Detect which cell encompasses the target text, then output its [x, y] center coordinate. 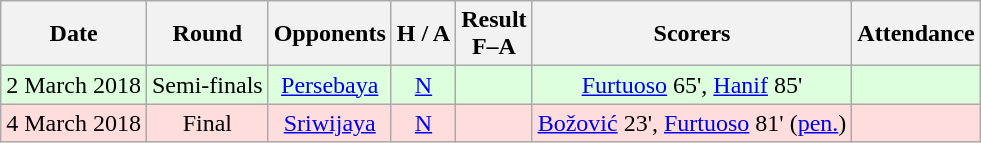
ResultF–A [494, 34]
Final [207, 123]
Božović 23', Furtuoso 81' (pen.) [692, 123]
Date [74, 34]
Semi-finals [207, 85]
Sriwijaya [330, 123]
H / A [423, 34]
Scorers [692, 34]
4 March 2018 [74, 123]
Attendance [916, 34]
2 March 2018 [74, 85]
Persebaya [330, 85]
Furtuoso 65', Hanif 85' [692, 85]
Round [207, 34]
Opponents [330, 34]
